Pinpoint the cell where the given text exists, returning its [x, y] midpoint coordinate. 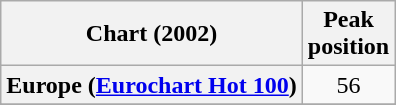
Chart (2002) [152, 34]
Peakposition [348, 34]
56 [348, 85]
Europe (Eurochart Hot 100) [152, 85]
